Return [X, Y] of the center of cell containing provided text 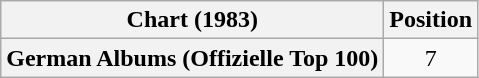
Chart (1983) [192, 20]
German Albums (Offizielle Top 100) [192, 58]
7 [431, 58]
Position [431, 20]
